For the text-containing cell, return its midpoint in [X, Y] coordinate format. 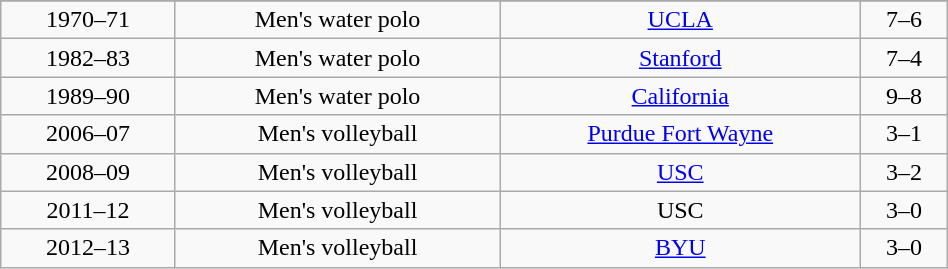
UCLA [680, 20]
7–4 [904, 58]
2012–13 [88, 248]
3–2 [904, 172]
1982–83 [88, 58]
9–8 [904, 96]
California [680, 96]
2006–07 [88, 134]
3–1 [904, 134]
Purdue Fort Wayne [680, 134]
1970–71 [88, 20]
2008–09 [88, 172]
1989–90 [88, 96]
Stanford [680, 58]
2011–12 [88, 210]
7–6 [904, 20]
BYU [680, 248]
